Return [x, y] of the center of cell containing provided text 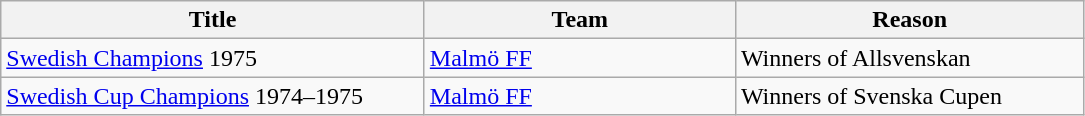
Reason [910, 20]
Title [213, 20]
Winners of Svenska Cupen [910, 96]
Swedish Cup Champions 1974–1975 [213, 96]
Winners of Allsvenskan [910, 58]
Team [580, 20]
Swedish Champions 1975 [213, 58]
